Capture the cell that displays the provided text and extract its [x, y] central coordinate. 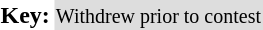
Withdrew prior to contest [158, 15]
